From the cell containing the given text, extract its center point as (X, Y) coordinate. 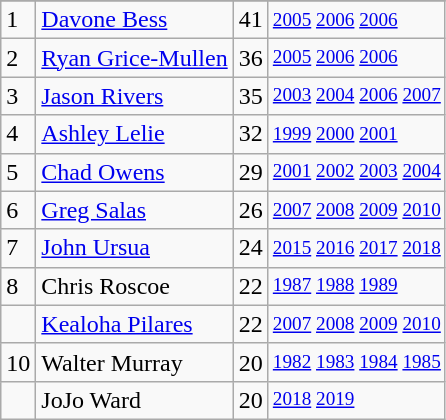
5 (18, 172)
10 (18, 362)
Ryan Grice-Mullen (134, 58)
4 (18, 134)
JoJo Ward (134, 400)
6 (18, 210)
Jason Rivers (134, 96)
2015 2016 2017 2018 (356, 248)
1982 1983 1984 1985 (356, 362)
32 (250, 134)
2018 2019 (356, 400)
Chris Roscoe (134, 286)
41 (250, 20)
36 (250, 58)
1999 2000 2001 (356, 134)
35 (250, 96)
1987 1988 1989 (356, 286)
John Ursua (134, 248)
1 (18, 20)
24 (250, 248)
8 (18, 286)
Chad Owens (134, 172)
2001 2002 2003 2004 (356, 172)
2 (18, 58)
Davone Bess (134, 20)
3 (18, 96)
29 (250, 172)
26 (250, 210)
Ashley Lelie (134, 134)
2003 2004 2006 2007 (356, 96)
Greg Salas (134, 210)
Kealoha Pilares (134, 324)
7 (18, 248)
Walter Murray (134, 362)
